Scan for the cell matching the given text and deliver its (X, Y) coordinate at center. 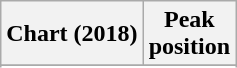
Peak position (189, 34)
Chart (2018) (72, 34)
